Pinpoint the cell where the given text exists, returning its [x, y] midpoint coordinate. 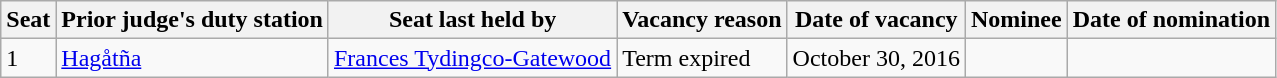
October 30, 2016 [876, 58]
Date of vacancy [876, 20]
Vacancy reason [702, 20]
1 [28, 58]
Date of nomination [1171, 20]
Seat [28, 20]
Hagåtña [192, 58]
Seat last held by [472, 20]
Nominee [1016, 20]
Frances Tydingco-Gatewood [472, 58]
Prior judge's duty station [192, 20]
Term expired [702, 58]
